Find where the given text appears and provide that cell's center as (x, y) coordinate. 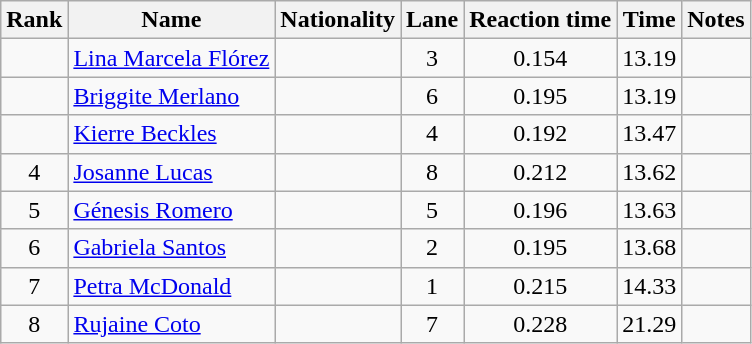
Kierre Beckles (172, 134)
Petra McDonald (172, 286)
13.47 (650, 134)
Rujaine Coto (172, 324)
Time (650, 20)
0.212 (540, 172)
1 (432, 286)
13.68 (650, 248)
Name (172, 20)
Lina Marcela Flórez (172, 58)
Notes (716, 20)
Lane (432, 20)
Rank (34, 20)
Josanne Lucas (172, 172)
0.228 (540, 324)
14.33 (650, 286)
0.192 (540, 134)
2 (432, 248)
Gabriela Santos (172, 248)
0.196 (540, 210)
Génesis Romero (172, 210)
Nationality (338, 20)
13.62 (650, 172)
13.63 (650, 210)
Reaction time (540, 20)
3 (432, 58)
0.154 (540, 58)
Briggite Merlano (172, 96)
21.29 (650, 324)
0.215 (540, 286)
